Determine the [x, y] coordinate at the center of the cell enclosing the given text.  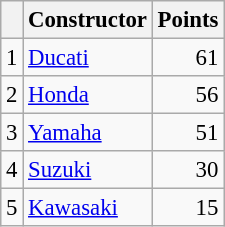
Ducati [88, 58]
Constructor [88, 20]
4 [12, 170]
Yamaha [88, 133]
15 [188, 208]
1 [12, 58]
2 [12, 95]
3 [12, 133]
56 [188, 95]
51 [188, 133]
Suzuki [88, 170]
5 [12, 208]
Honda [88, 95]
61 [188, 58]
30 [188, 170]
Kawasaki [88, 208]
Points [188, 20]
